Capture the cell that displays the provided text and extract its (x, y) central coordinate. 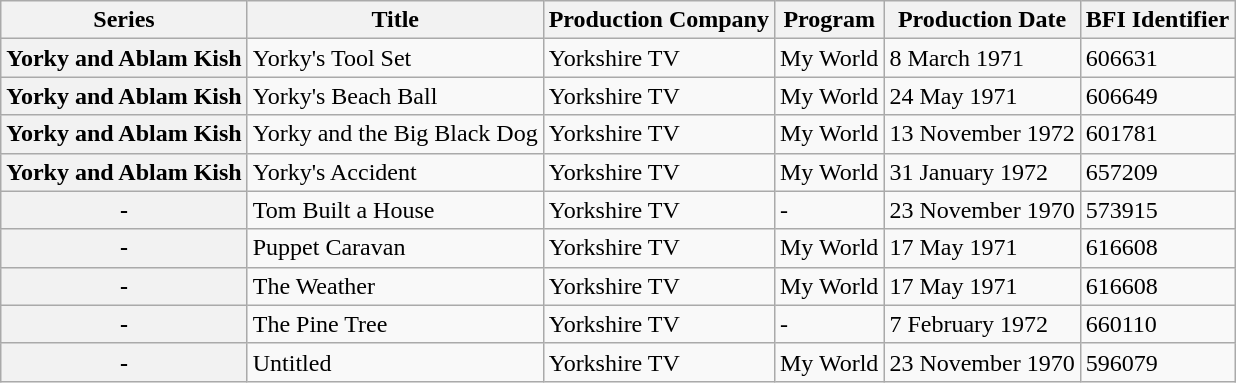
596079 (1157, 362)
Tom Built a House (395, 210)
8 March 1971 (982, 58)
Untitled (395, 362)
Yorky's Tool Set (395, 58)
573915 (1157, 210)
606631 (1157, 58)
Series (124, 20)
31 January 1972 (982, 172)
Puppet Caravan (395, 248)
Yorky's Beach Ball (395, 96)
Yorky and the Big Black Dog (395, 134)
7 February 1972 (982, 324)
The Weather (395, 286)
657209 (1157, 172)
606649 (1157, 96)
BFI Identifier (1157, 20)
13 November 1972 (982, 134)
601781 (1157, 134)
24 May 1971 (982, 96)
Production Date (982, 20)
Program (828, 20)
Production Company (658, 20)
Yorky's Accident (395, 172)
The Pine Tree (395, 324)
Title (395, 20)
660110 (1157, 324)
